Locate the cell with the specified text and output its (X, Y) center coordinate. 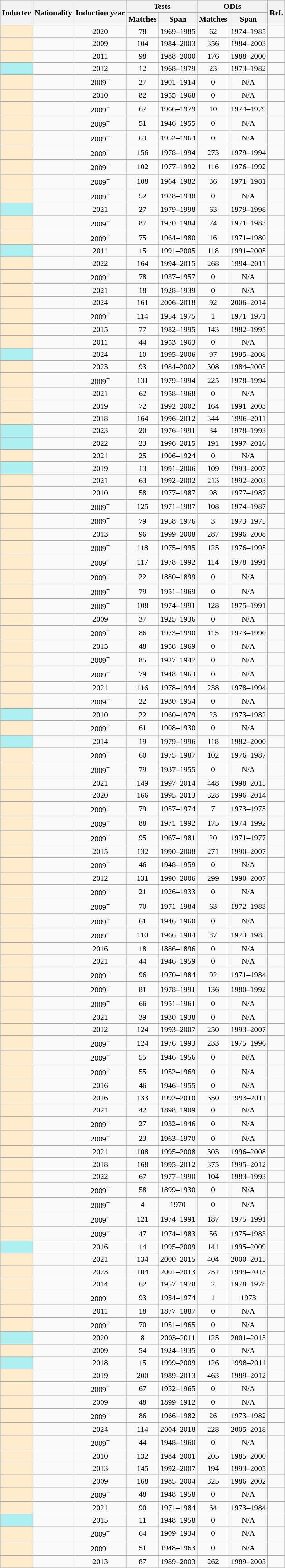
325 (213, 1481)
1980–1992 (249, 989)
Nationality (53, 13)
1974–1979 (249, 109)
1908–1930 (178, 728)
161 (142, 303)
37 (142, 619)
1926–1933 (178, 892)
2006–2014 (249, 303)
262 (213, 1561)
1998–2015 (249, 783)
2005–2018 (249, 1429)
1886–1896 (178, 949)
ODIs (232, 7)
1971–1971 (249, 316)
117 (142, 562)
268 (213, 263)
Ref. (277, 13)
1975–1995 (178, 548)
1975–1996 (249, 1043)
141 (213, 1247)
1951–1965 (178, 1324)
1957–1978 (178, 1284)
1971–1980 (249, 237)
1877–1887 (178, 1311)
1999–2008 (178, 534)
1954–1974 (178, 1298)
1997–2016 (249, 443)
85 (142, 660)
176 (213, 56)
344 (213, 418)
1989–2013 (178, 1375)
126 (213, 1363)
251 (213, 1272)
1928–1939 (178, 290)
74 (213, 223)
1984–2001 (178, 1456)
109 (213, 468)
1974–1992 (249, 823)
228 (213, 1429)
233 (213, 1043)
25 (142, 456)
2004–2018 (178, 1429)
149 (142, 783)
1952–1965 (178, 1389)
8 (142, 1338)
1960–1979 (178, 715)
1978–1978 (249, 1284)
1932–1946 (178, 1124)
21 (142, 892)
39 (142, 1017)
350 (213, 1098)
303 (213, 1152)
1937–1957 (178, 277)
3 (213, 521)
1993–2011 (249, 1098)
52 (142, 196)
1973 (249, 1298)
4 (142, 1204)
72 (142, 406)
287 (213, 534)
1984–2002 (178, 367)
97 (213, 354)
1954–1975 (178, 316)
1946–1960 (178, 921)
90 (142, 1508)
1969–1985 (178, 31)
110 (142, 935)
1951–1961 (178, 1004)
194 (213, 1468)
1985–2000 (249, 1456)
1973–1985 (249, 935)
271 (213, 851)
145 (142, 1468)
47 (142, 1234)
1958–1969 (178, 646)
448 (213, 783)
1971–1977 (249, 838)
12 (142, 68)
191 (213, 443)
1995–2013 (178, 795)
128 (213, 606)
308 (213, 367)
1958–1968 (178, 394)
1906–1924 (178, 456)
356 (213, 44)
1946–1959 (178, 961)
328 (213, 795)
1930–1954 (178, 701)
13 (142, 468)
1971–1992 (178, 823)
95 (142, 838)
1967–1981 (178, 838)
1996–2012 (178, 418)
1974–1983 (178, 1234)
1955–1968 (178, 95)
1977–1990 (178, 1176)
1964–1980 (178, 237)
7 (213, 809)
1989–2012 (249, 1375)
2003–2011 (178, 1338)
1966–1984 (178, 935)
134 (142, 1259)
1968–1979 (178, 68)
1951–1969 (178, 591)
156 (142, 152)
375 (213, 1164)
1993–2005 (249, 1468)
1990–2008 (178, 851)
1958–1976 (178, 521)
273 (213, 152)
1957–1974 (178, 809)
1978–1993 (249, 431)
205 (213, 1456)
1976–1993 (178, 1043)
213 (213, 480)
1979–1996 (178, 741)
1982–2000 (249, 741)
1975–1987 (178, 755)
16 (213, 237)
238 (213, 688)
42 (142, 1110)
Induction year (100, 13)
1986–2002 (249, 1481)
166 (142, 795)
1970 (178, 1204)
1974–1987 (249, 506)
1977–1992 (178, 167)
56 (213, 1234)
1924–1935 (178, 1350)
1971–1981 (249, 182)
1995–2006 (178, 354)
136 (213, 989)
1976–1992 (249, 167)
1928–1948 (178, 196)
1909–1934 (178, 1533)
19 (142, 741)
133 (142, 1098)
1990–2006 (178, 878)
463 (213, 1375)
1925–1936 (178, 619)
1899–1930 (178, 1190)
2 (213, 1284)
1963–1970 (178, 1139)
1996–2015 (178, 443)
1976–1995 (249, 548)
77 (142, 329)
75 (142, 237)
115 (213, 633)
1927–1947 (178, 660)
121 (142, 1219)
250 (213, 1029)
1901–1914 (178, 82)
1898–1909 (178, 1110)
143 (213, 329)
1966–1982 (178, 1416)
1994–2015 (178, 263)
54 (142, 1350)
1996–2014 (249, 795)
1964–1982 (178, 182)
1899–1912 (178, 1402)
1991–2006 (178, 468)
36 (213, 182)
1973–1984 (249, 1508)
225 (213, 380)
1953–1963 (178, 342)
14 (142, 1247)
Inductee (17, 13)
1952–1969 (178, 1072)
175 (213, 823)
1972–1983 (249, 907)
1937–1955 (178, 770)
81 (142, 989)
26 (213, 1416)
66 (142, 1004)
1992–2007 (178, 1468)
11 (142, 1520)
1966–1979 (178, 109)
82 (142, 95)
88 (142, 823)
1976–1991 (178, 431)
60 (142, 755)
1996–2011 (249, 418)
1880–1899 (178, 577)
Tests (162, 7)
1994–2011 (249, 263)
1983–1993 (249, 1176)
299 (213, 878)
187 (213, 1219)
404 (213, 1259)
1971–1987 (178, 506)
1985–2004 (178, 1481)
1999–2013 (249, 1272)
1930–1938 (178, 1017)
1999–2009 (178, 1363)
34 (213, 431)
1948–1959 (178, 865)
1948–1960 (178, 1443)
2006–2018 (178, 303)
1997–2014 (178, 783)
1991–2003 (249, 406)
1992–2003 (249, 480)
1975–1983 (249, 1234)
1946–1956 (178, 1058)
1971–1983 (249, 223)
1992–2010 (178, 1098)
1978–1992 (178, 562)
1998–2011 (249, 1363)
200 (142, 1375)
1976–1987 (249, 755)
1952–1964 (178, 138)
1974–1985 (249, 31)
